Scan for the cell matching the given text and deliver its [x, y] coordinate at center. 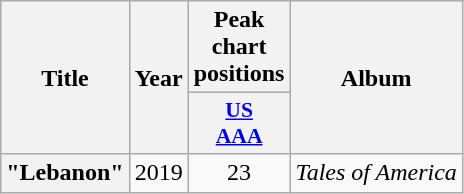
Title [65, 78]
Year [158, 78]
Peak chart positions [239, 47]
"Lebanon" [65, 173]
23 [239, 173]
2019 [158, 173]
Album [376, 78]
Tales of America [376, 173]
USAAA [239, 124]
